Determine the (x, y) coordinate at the center of the cell enclosing the given text.  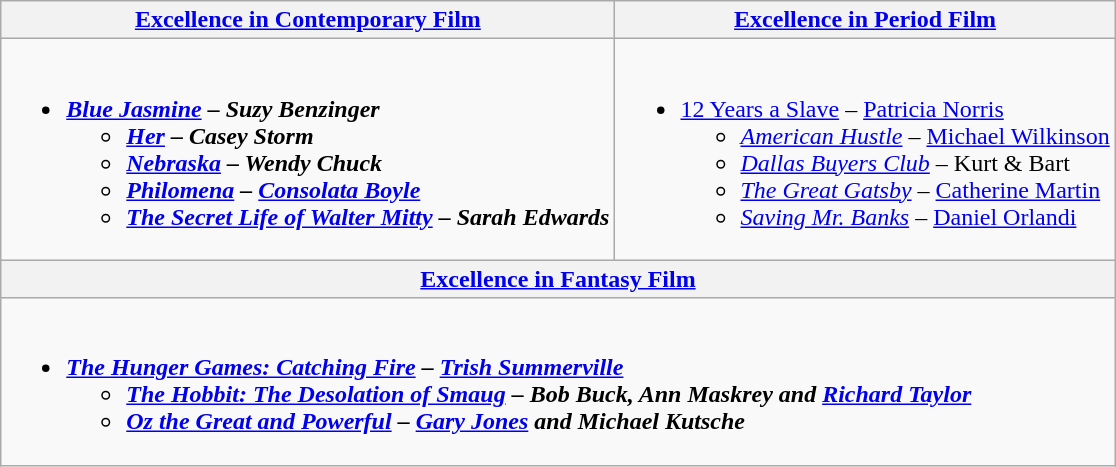
Excellence in Period Film (865, 20)
Excellence in Contemporary Film (308, 20)
Blue Jasmine – Suzy BenzingerHer – Casey StormNebraska – Wendy ChuckPhilomena – Consolata BoyleThe Secret Life of Walter Mitty – Sarah Edwards (308, 150)
Excellence in Fantasy Film (558, 279)
